Identify which cell holds the provided text, then report its (x, y) central coordinate. 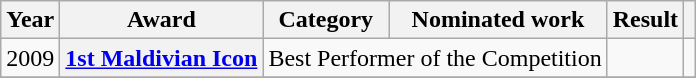
Year (30, 20)
2009 (30, 58)
Nominated work (498, 20)
1st Maldivian Icon (162, 58)
Award (162, 20)
Result (645, 20)
Best Performer of the Competition (435, 58)
Category (326, 20)
